Scan for the cell matching the given text and deliver its [X, Y] coordinate at center. 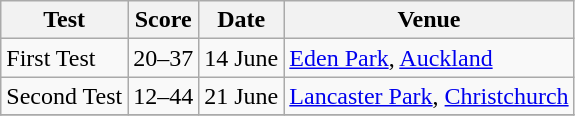
21 June [242, 96]
Score [164, 20]
20–37 [164, 58]
Venue [429, 20]
Lancaster Park, Christchurch [429, 96]
First Test [64, 58]
14 June [242, 58]
Second Test [64, 96]
Eden Park, Auckland [429, 58]
Date [242, 20]
Test [64, 20]
12–44 [164, 96]
